Output the (x, y) coordinate of the center of the cell containing the given text.  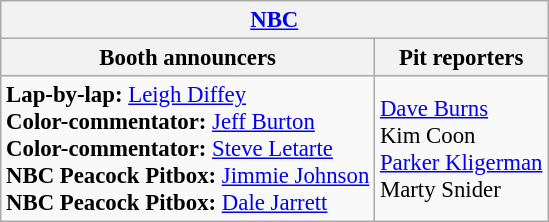
Dave BurnsKim CoonParker KligermanMarty Snider (462, 149)
Pit reporters (462, 58)
NBC (274, 20)
Booth announcers (188, 58)
